Extract the (x, y) coordinate from the center of the cell holding the provided text.  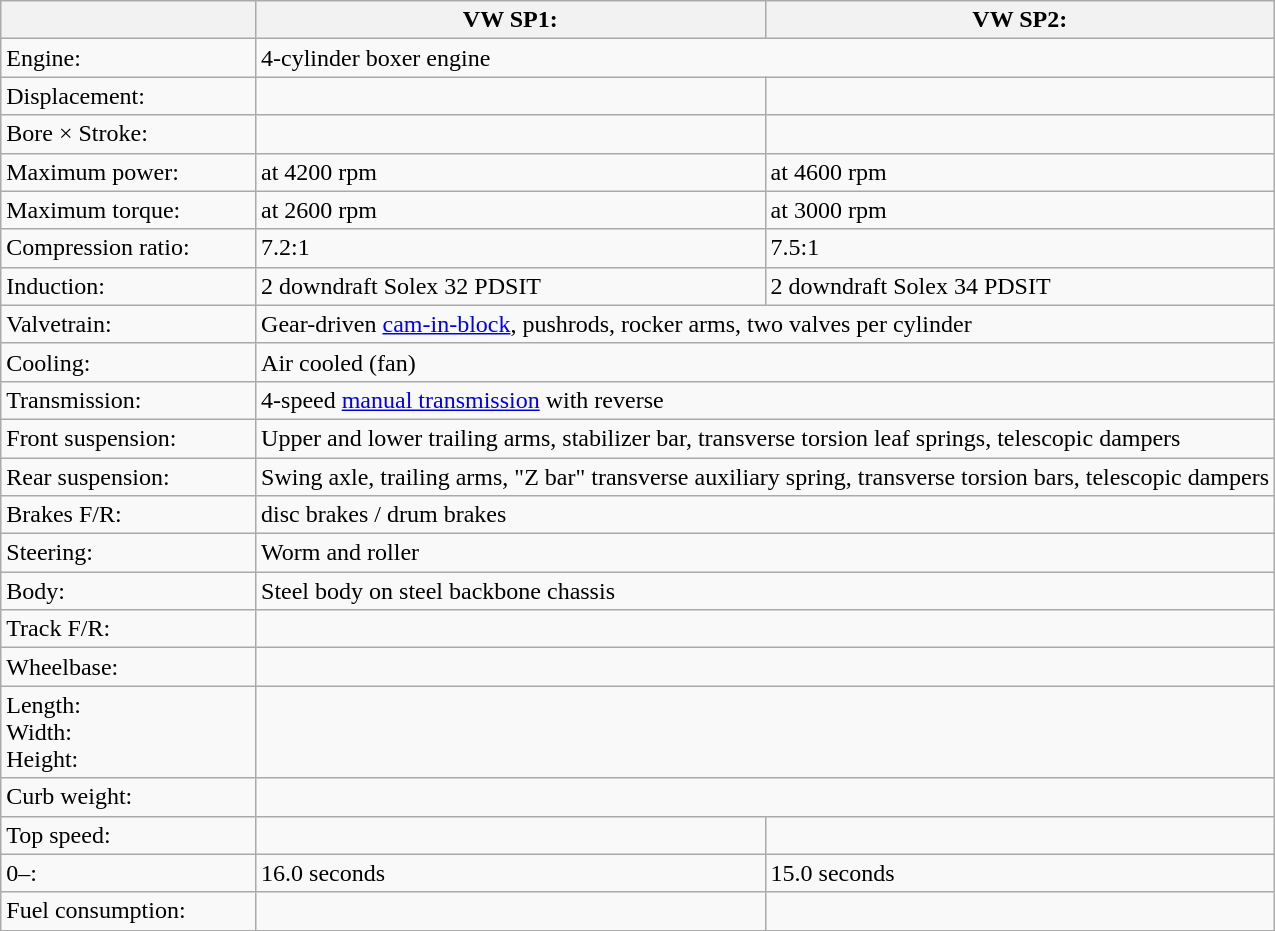
Maximum torque: (128, 210)
disc brakes / drum brakes (766, 515)
Length: Width: Height: (128, 732)
16.0 seconds (511, 873)
Compression ratio: (128, 248)
Fuel consumption: (128, 911)
Brakes F/R: (128, 515)
0–: (128, 873)
Body: (128, 591)
Maximum power: (128, 172)
Bore × Stroke: (128, 134)
Valvetrain: (128, 324)
VW SP2: (1020, 20)
Steering: (128, 553)
Wheelbase: (128, 667)
15.0 seconds (1020, 873)
Upper and lower trailing arms, stabilizer bar, transverse torsion leaf springs, telescopic dampers (766, 438)
Gear-driven cam-in-block, pushrods, rocker arms, two valves per cylinder (766, 324)
Steel body on steel backbone chassis (766, 591)
Front suspension: (128, 438)
VW SP1: (511, 20)
Engine: (128, 58)
4-speed manual transmission with reverse (766, 400)
Worm and roller (766, 553)
Cooling: (128, 362)
2 downdraft Solex 32 PDSIT (511, 286)
Curb weight: (128, 797)
Track F/R: (128, 629)
Displacement: (128, 96)
7.5:1 (1020, 248)
Top speed: (128, 835)
Swing axle, trailing arms, "Z bar" transverse auxiliary spring, transverse torsion bars, telescopic dampers (766, 477)
7.2:1 (511, 248)
at 4200 rpm (511, 172)
at 4600 rpm (1020, 172)
Transmission: (128, 400)
4-cylinder boxer engine (766, 58)
Induction: (128, 286)
at 2600 rpm (511, 210)
Air cooled (fan) (766, 362)
at 3000 rpm (1020, 210)
Rear suspension: (128, 477)
2 downdraft Solex 34 PDSIT (1020, 286)
